Identify which cell holds the provided text, then report its (x, y) central coordinate. 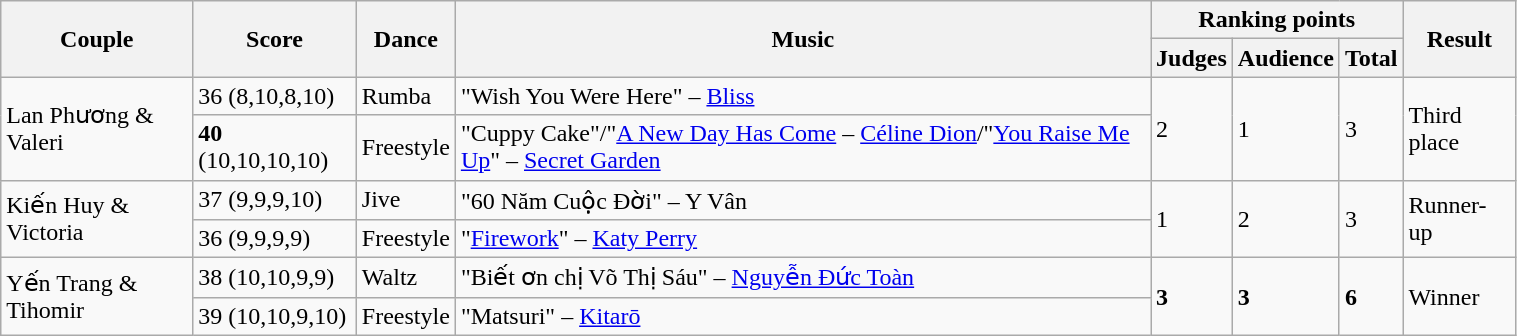
"Biết ơn chị Võ Thị Sáu" – Nguyễn Đức Toàn (802, 278)
"Firework" – Katy Perry (802, 239)
Lan Phương & Valeri (97, 128)
Runner-up (1460, 219)
40 (10,10,10,10) (275, 148)
Rumba (406, 96)
Total (1371, 58)
Third place (1460, 128)
Music (802, 39)
39 (10,10,9,10) (275, 316)
38 (10,10,9,9) (275, 278)
Judges (1192, 58)
36 (8,10,8,10) (275, 96)
Ranking points (1277, 20)
Winner (1460, 297)
"Wish You Were Here" – Bliss (802, 96)
Kiến Huy & Victoria (97, 219)
Result (1460, 39)
Score (275, 39)
"Cuppy Cake"/"A New Day Has Come – Céline Dion/"You Raise Me Up" – Secret Garden (802, 148)
"60 Năm Cuộc Đời" – Y Vân (802, 200)
Yến Trang & Tihomir (97, 297)
Jive (406, 200)
Audience (1286, 58)
Waltz (406, 278)
"Matsuri" – Kitarō (802, 316)
36 (9,9,9,9) (275, 239)
Dance (406, 39)
Couple (97, 39)
37 (9,9,9,10) (275, 200)
6 (1371, 297)
